Extract the (x, y) coordinate from the center of the cell holding the provided text.  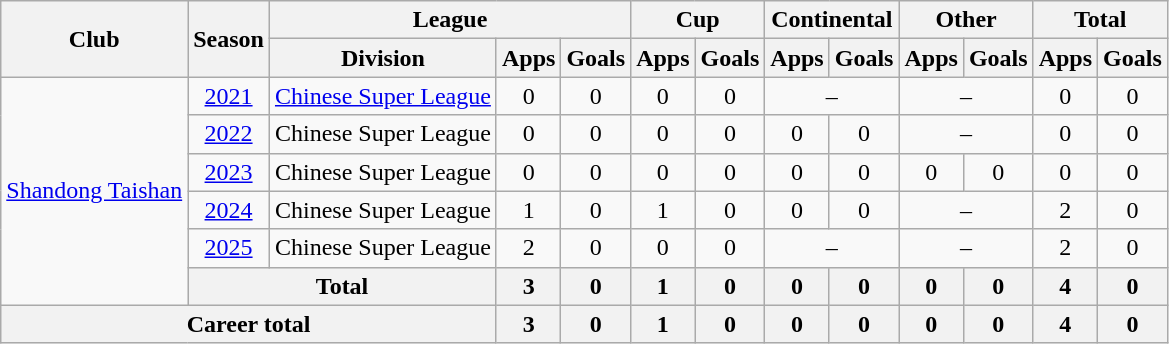
Club (94, 39)
2025 (229, 248)
Career total (249, 324)
Other (966, 20)
League (450, 20)
Season (229, 39)
2021 (229, 96)
Cup (698, 20)
Continental (832, 20)
Division (382, 58)
2023 (229, 172)
2022 (229, 134)
Shandong Taishan (94, 191)
2024 (229, 210)
